Return (X, Y) of the center of cell containing provided text 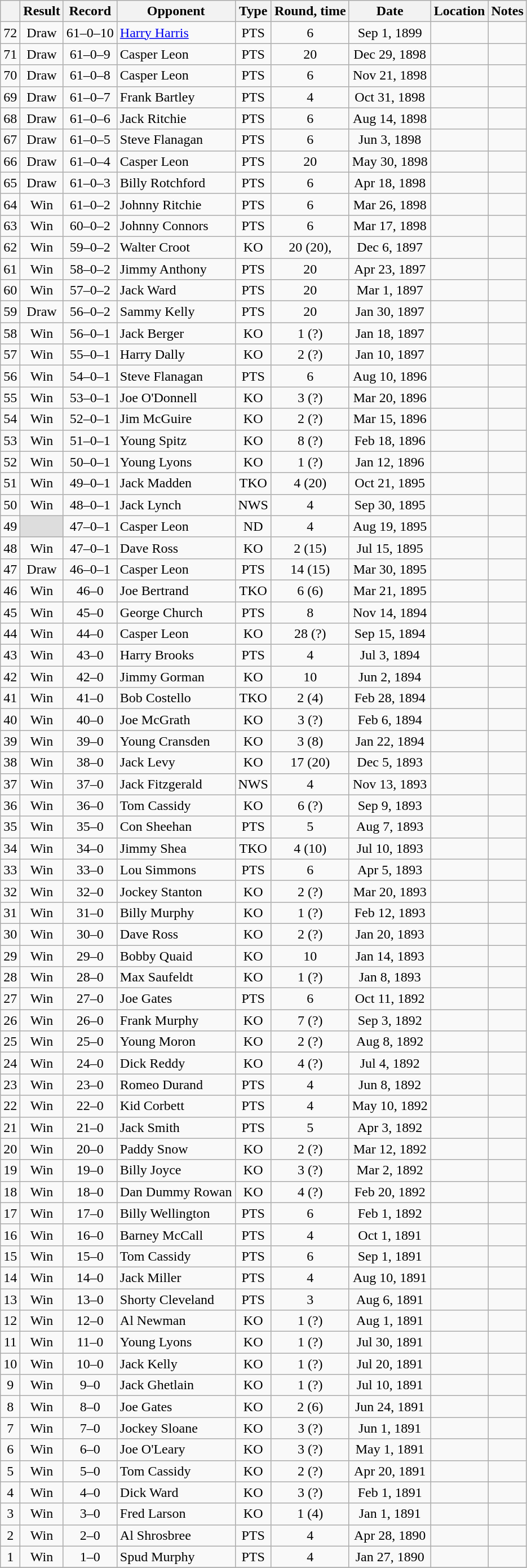
Jan 30, 1897 (390, 312)
Jan 1, 1891 (390, 1514)
Joe O'Donnell (176, 398)
66 (10, 161)
Oct 21, 1895 (390, 483)
1 (4) (310, 1514)
Jul 10, 1891 (390, 1385)
Billy Joyce (176, 1170)
Mar 2, 1892 (390, 1170)
Kid Corbett (176, 1106)
Dan Dummy Rowan (176, 1192)
Jack Lynch (176, 505)
17–0 (90, 1213)
Sep 1, 1899 (390, 33)
Mar 17, 1898 (390, 226)
49 (10, 526)
42–0 (90, 677)
61–0–7 (90, 97)
Jul 10, 1893 (390, 848)
4–0 (90, 1492)
45–0 (90, 612)
12 (10, 1321)
7 (?) (310, 1020)
20–0 (90, 1149)
69 (10, 97)
65 (10, 183)
Jack Ward (176, 290)
54–0–1 (90, 376)
59–0–2 (90, 247)
59 (10, 312)
Mar 12, 1892 (390, 1149)
Fred Larson (176, 1514)
21–0 (90, 1127)
Oct 31, 1898 (390, 97)
61–0–3 (90, 183)
6 (?) (310, 805)
Bobby Quaid (176, 956)
4 (20) (310, 483)
Romeo Durand (176, 1085)
May 10, 1892 (390, 1106)
Harry Harris (176, 33)
36–0 (90, 805)
Jim McGuire (176, 419)
2 (15) (310, 548)
2–0 (90, 1535)
Sep 1, 1891 (390, 1256)
Jan 14, 1893 (390, 956)
Jan 12, 1896 (390, 462)
71 (10, 54)
25 (10, 1042)
Young Spitz (176, 441)
Jun 2, 1894 (390, 677)
Location (459, 11)
Jan 20, 1893 (390, 934)
24–0 (90, 1063)
ND (253, 526)
Dec 6, 1897 (390, 247)
52 (10, 462)
50–0–1 (90, 462)
26 (10, 1020)
Harry Brooks (176, 655)
Mar 20, 1896 (390, 398)
Record (90, 11)
Jack Kelly (176, 1364)
Aug 10, 1896 (390, 376)
26–0 (90, 1020)
Joe Bertrand (176, 591)
11–0 (90, 1342)
10–0 (90, 1364)
Feb 12, 1893 (390, 913)
Jack Miller (176, 1278)
Frank Murphy (176, 1020)
1–0 (90, 1557)
Aug 1, 1891 (390, 1321)
Notes (507, 11)
Mar 30, 1895 (390, 569)
Aug 7, 1893 (390, 827)
Walter Croot (176, 247)
31–0 (90, 913)
Jun 3, 1898 (390, 140)
28 (?) (310, 634)
61–0–4 (90, 161)
60–0–2 (90, 226)
Bob Costello (176, 698)
Jimmy Shea (176, 848)
Mar 15, 1896 (390, 419)
Johnny Ritchie (176, 204)
27 (10, 999)
15–0 (90, 1256)
Apr 3, 1892 (390, 1127)
2 (6) (310, 1407)
3 (8) (310, 741)
8–0 (90, 1407)
61–0–8 (90, 76)
16–0 (90, 1235)
48–0–1 (90, 505)
Jan 18, 1897 (390, 333)
14 (15) (310, 569)
62 (10, 247)
22 (10, 1106)
Jun 1, 1891 (390, 1428)
Jul 3, 1894 (390, 655)
May 30, 1898 (390, 161)
Billy Murphy (176, 913)
35 (10, 827)
27–0 (90, 999)
Jul 20, 1891 (390, 1364)
61–0–9 (90, 54)
Apr 5, 1893 (390, 870)
Harry Dally (176, 355)
23–0 (90, 1085)
45 (10, 612)
Feb 18, 1896 (390, 441)
Spud Murphy (176, 1557)
Jul 30, 1891 (390, 1342)
32–0 (90, 891)
68 (10, 118)
50 (10, 505)
58 (10, 333)
Jun 8, 1892 (390, 1085)
Sep 30, 1895 (390, 505)
1 (10, 1557)
6 (6) (310, 591)
31 (10, 913)
55 (10, 398)
24 (10, 1063)
14–0 (90, 1278)
12–0 (90, 1321)
Opponent (176, 11)
Feb 20, 1892 (390, 1192)
18 (10, 1192)
Aug 19, 1895 (390, 526)
28–0 (90, 977)
57 (10, 355)
33 (10, 870)
28 (10, 977)
Jun 24, 1891 (390, 1407)
Shorty Cleveland (176, 1299)
Jack Ritchie (176, 118)
Jockey Sloane (176, 1428)
Feb 28, 1894 (390, 698)
Result (42, 11)
Dec 5, 1893 (390, 763)
35–0 (90, 827)
8 (?) (310, 441)
Jack Fitzgerald (176, 784)
9 (10, 1385)
15 (10, 1256)
Aug 8, 1892 (390, 1042)
Jack Levy (176, 763)
Billy Rotchford (176, 183)
Jimmy Anthony (176, 269)
Jul 15, 1895 (390, 548)
Jan 8, 1893 (390, 977)
39–0 (90, 741)
61–0–10 (90, 33)
Apr 23, 1897 (390, 269)
13–0 (90, 1299)
Apr 20, 1891 (390, 1471)
49–0–1 (90, 483)
Joe O'Leary (176, 1450)
2 (4) (310, 698)
Oct 1, 1891 (390, 1235)
43 (10, 655)
Jockey Stanton (176, 891)
14 (10, 1278)
56–0–2 (90, 312)
53–0–1 (90, 398)
25–0 (90, 1042)
61–0–5 (90, 140)
44 (10, 634)
Jack Ghetlain (176, 1385)
Aug 10, 1891 (390, 1278)
11 (10, 1342)
Apr 28, 1890 (390, 1535)
Sep 9, 1893 (390, 805)
63 (10, 226)
Date (390, 11)
72 (10, 33)
23 (10, 1085)
51–0–1 (90, 441)
41 (10, 698)
22–0 (90, 1106)
Dick Reddy (176, 1063)
30 (10, 934)
Paddy Snow (176, 1149)
Dec 29, 1898 (390, 54)
56 (10, 376)
34–0 (90, 848)
34 (10, 848)
Jack Berger (176, 333)
67 (10, 140)
19 (10, 1170)
Jan 10, 1897 (390, 355)
4 (10) (310, 848)
55–0–1 (90, 355)
61–0–2 (90, 204)
Nov 13, 1893 (390, 784)
Max Saufeldt (176, 977)
18–0 (90, 1192)
17 (10, 1213)
Con Sheehan (176, 827)
53 (10, 441)
48 (10, 548)
52–0–1 (90, 419)
Sep 15, 1894 (390, 634)
40 (10, 720)
61 (10, 269)
Billy Wellington (176, 1213)
38–0 (90, 763)
54 (10, 419)
Type (253, 11)
Oct 11, 1892 (390, 999)
2 (10, 1535)
7 (10, 1428)
Apr 18, 1898 (390, 183)
30–0 (90, 934)
May 1, 1891 (390, 1450)
70 (10, 76)
Feb 6, 1894 (390, 720)
9–0 (90, 1385)
39 (10, 741)
Mar 1, 1897 (390, 290)
29–0 (90, 956)
47 (10, 569)
46 (10, 591)
19–0 (90, 1170)
51 (10, 483)
46–0–1 (90, 569)
Round, time (310, 11)
17 (20) (310, 763)
Joe McGrath (176, 720)
Sammy Kelly (176, 312)
Jul 4, 1892 (390, 1063)
21 (10, 1127)
6–0 (90, 1450)
58–0–2 (90, 269)
64 (10, 204)
13 (10, 1299)
40–0 (90, 720)
Frank Bartley (176, 97)
Nov 21, 1898 (390, 76)
Young Cransden (176, 741)
38 (10, 763)
Aug 14, 1898 (390, 118)
42 (10, 677)
32 (10, 891)
Al Shrosbree (176, 1535)
5–0 (90, 1471)
37–0 (90, 784)
37 (10, 784)
43–0 (90, 655)
41–0 (90, 698)
Mar 20, 1893 (390, 891)
29 (10, 956)
Sep 3, 1892 (390, 1020)
16 (10, 1235)
20 (20), (310, 247)
Jack Madden (176, 483)
46–0 (90, 591)
57–0–2 (90, 290)
Barney McCall (176, 1235)
George Church (176, 612)
61–0–6 (90, 118)
33–0 (90, 870)
Dick Ward (176, 1492)
Aug 6, 1891 (390, 1299)
Jan 27, 1890 (390, 1557)
Jimmy Gorman (176, 677)
Mar 21, 1895 (390, 591)
60 (10, 290)
Feb 1, 1891 (390, 1492)
56–0–1 (90, 333)
44–0 (90, 634)
36 (10, 805)
Lou Simmons (176, 870)
Young Moron (176, 1042)
3–0 (90, 1514)
Jan 22, 1894 (390, 741)
Mar 26, 1898 (390, 204)
Feb 1, 1892 (390, 1213)
Al Newman (176, 1321)
Nov 14, 1894 (390, 612)
7–0 (90, 1428)
Jack Smith (176, 1127)
Johnny Connors (176, 226)
